Detect which cell encompasses the target text, then output its (X, Y) center coordinate. 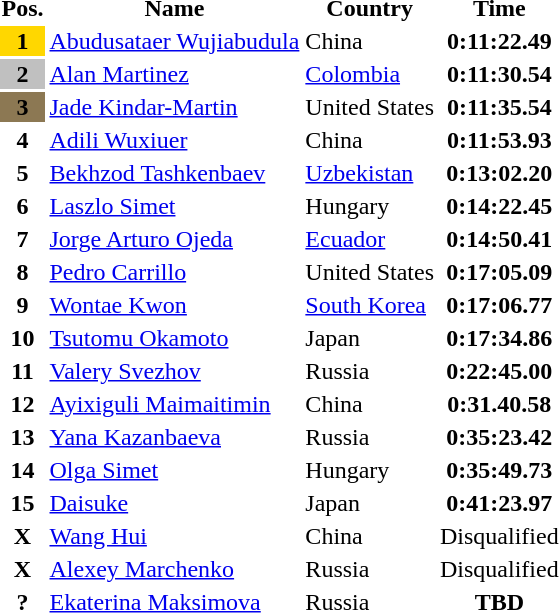
1 (22, 41)
9 (22, 305)
Daisuke (174, 503)
Valery Svezhov (174, 371)
8 (22, 272)
Laszlo Simet (174, 206)
3 (22, 107)
Tsutomu Okamoto (174, 338)
Bekhzod Tashkenbaev (174, 173)
Pedro Carrillo (174, 272)
Colombia (370, 74)
Jorge Arturo Ojeda (174, 239)
14 (22, 470)
Uzbekistan (370, 173)
7 (22, 239)
South Korea (370, 305)
Adili Wuxiuer (174, 140)
5 (22, 173)
Alexey Marchenko (174, 569)
Yana Kazanbaeva (174, 437)
Ecuador (370, 239)
Abudusataer Wujiabudula (174, 41)
6 (22, 206)
Wang Hui (174, 536)
4 (22, 140)
15 (22, 503)
Alan Martinez (174, 74)
Olga Simet (174, 470)
Wontae Kwon (174, 305)
2 (22, 74)
10 (22, 338)
13 (22, 437)
Jade Kindar-Martin (174, 107)
Ayixiguli Maimaitimin (174, 404)
11 (22, 371)
12 (22, 404)
